Capture the cell that displays the provided text and extract its [x, y] central coordinate. 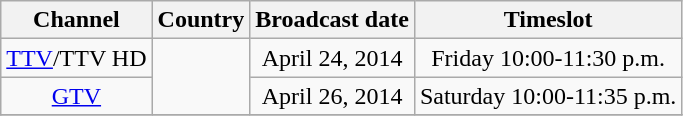
TTV/TTV HD [76, 58]
Channel [76, 20]
Saturday 10:00-11:35 p.m. [548, 96]
Friday 10:00-11:30 p.m. [548, 58]
April 24, 2014 [332, 58]
Country [201, 20]
Timeslot [548, 20]
April 26, 2014 [332, 96]
GTV [76, 96]
Broadcast date [332, 20]
